For the text-containing cell, return its midpoint in (x, y) coordinate format. 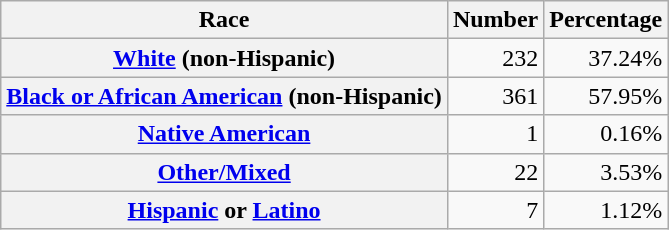
22 (495, 172)
Native American (224, 134)
Other/Mixed (224, 172)
Race (224, 20)
Hispanic or Latino (224, 210)
Percentage (606, 20)
Black or African American (non-Hispanic) (224, 96)
0.16% (606, 134)
7 (495, 210)
57.95% (606, 96)
1.12% (606, 210)
361 (495, 96)
Number (495, 20)
232 (495, 58)
White (non-Hispanic) (224, 58)
1 (495, 134)
3.53% (606, 172)
37.24% (606, 58)
